Pinpoint the cell where the given text exists, returning its (x, y) midpoint coordinate. 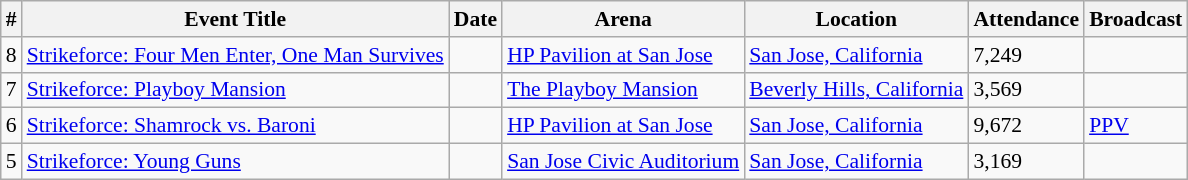
Strikeforce: Young Guns (236, 162)
Attendance (1026, 19)
3,569 (1026, 90)
3,169 (1026, 162)
Date (476, 19)
Strikeforce: Shamrock vs. Baroni (236, 126)
San Jose Civic Auditorium (623, 162)
5 (12, 162)
Arena (623, 19)
The Playboy Mansion (623, 90)
Strikeforce: Four Men Enter, One Man Survives (236, 55)
Broadcast (1136, 19)
8 (12, 55)
PPV (1136, 126)
Location (856, 19)
7,249 (1026, 55)
7 (12, 90)
# (12, 19)
Event Title (236, 19)
Beverly Hills, California (856, 90)
9,672 (1026, 126)
6 (12, 126)
Strikeforce: Playboy Mansion (236, 90)
